Search for the cell housing the specified text and yield its (X, Y) center coordinate. 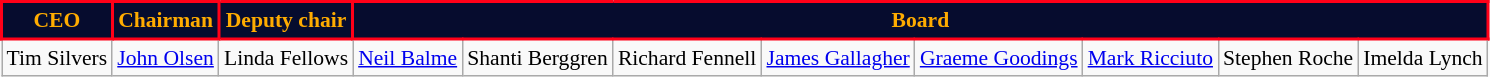
Deputy chair (286, 20)
Mark Ricciuto (1150, 57)
Stephen Roche (1288, 57)
John Olsen (166, 57)
CEO (58, 20)
Imelda Lynch (1422, 57)
Richard Fennell (688, 57)
Chairman (166, 20)
Board (920, 20)
James Gallagher (838, 57)
Shanti Berggren (538, 57)
Graeme Goodings (999, 57)
Linda Fellows (286, 57)
Neil Balme (408, 57)
Tim Silvers (58, 57)
